Search for the cell housing the specified text and yield its (x, y) center coordinate. 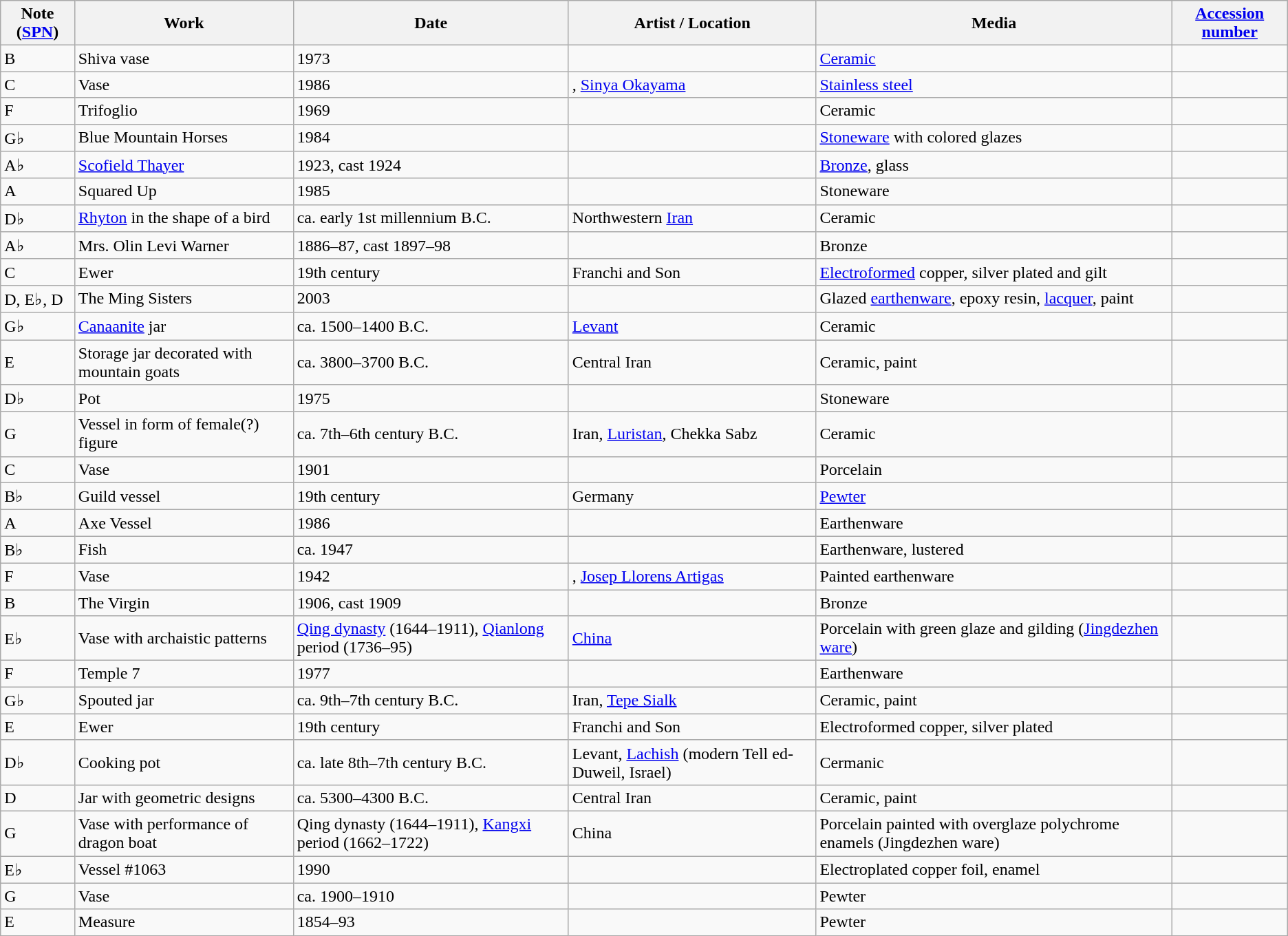
Cooking pot (184, 763)
Levant (692, 326)
1901 (431, 469)
ca. 9th–7th century B.C. (431, 701)
ca. 5300–4300 B.C. (431, 798)
, Sinya Okayama (692, 85)
Rhyton in the shape of a bird (184, 218)
1854–93 (431, 922)
Work (184, 23)
ca. 1500–1400 B.C. (431, 326)
Measure (184, 922)
Glazed earthenware, epoxy resin, lacquer, paint (994, 299)
ca. 1900–1910 (431, 896)
D (38, 798)
1942 (431, 576)
Trifoglio (184, 111)
Canaanite jar (184, 326)
1984 (431, 138)
1906, cast 1909 (431, 602)
Shiva vase (184, 58)
Porcelain painted with overglaze polychrome enamels (Jingdezhen ware) (994, 833)
Levant, Lachish (modern Tell ed-Duweil, Israel) (692, 763)
Fish (184, 550)
Painted earthenware (994, 576)
Iran, Tepe Sialk (692, 701)
Blue Mountain Horses (184, 138)
1977 (431, 674)
1975 (431, 398)
Jar with geometric designs (184, 798)
Vase with performance of dragon boat (184, 833)
Stoneware with colored glazes (994, 138)
ca. 1947 (431, 550)
The Ming Sisters (184, 299)
Iran, Luristan, Chekka Sabz (692, 434)
Northwestern Iran (692, 218)
Artist / Location (692, 23)
1990 (431, 870)
Bronze, glass (994, 165)
Spouted jar (184, 701)
Accession number (1230, 23)
Media (994, 23)
Qing dynasty (1644–1911), Kangxi period (1662–1722) (431, 833)
Vessel #1063 (184, 870)
Germany (692, 496)
Date (431, 23)
Earthenware, lustered (994, 550)
1973 (431, 58)
ca. early 1st millennium B.C. (431, 218)
2003 (431, 299)
Temple 7 (184, 674)
1985 (431, 191)
Mrs. Olin Levi Warner (184, 246)
Stainless steel (994, 85)
Pot (184, 398)
Guild vessel (184, 496)
Vessel in form of female(?) figure (184, 434)
Electroformed copper, silver plated (994, 727)
Electroformed copper, silver plated and gilt (994, 272)
Vase with archaistic patterns (184, 639)
Axe Vessel (184, 523)
Qing dynasty (1644–1911), Qianlong period (1736–95) (431, 639)
Electroplated copper foil, enamel (994, 870)
The Virgin (184, 602)
1969 (431, 111)
Scofield Thayer (184, 165)
Porcelain with green glaze and gilding (Jingdezhen ware) (994, 639)
ca. 3800–3700 B.C. (431, 362)
Cermanic (994, 763)
ca. late 8th–7th century B.C. (431, 763)
ca. 7th–6th century B.C. (431, 434)
Porcelain (994, 469)
Storage jar decorated with mountain goats (184, 362)
Note (SPN) (38, 23)
D, E♭, D (38, 299)
Squared Up (184, 191)
1886–87, cast 1897–98 (431, 246)
1923, cast 1924 (431, 165)
, Josep Llorens Artigas (692, 576)
